Return the [x, y] coordinate for the center point of the cell that contains the specified text.  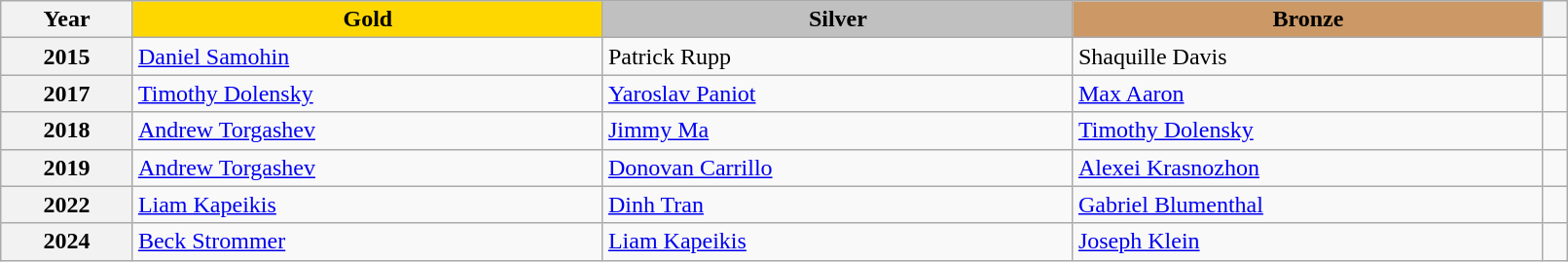
Max Aaron [1308, 94]
Bronze [1308, 19]
2018 [67, 131]
Year [67, 19]
2019 [67, 168]
2024 [67, 242]
Beck Strommer [368, 242]
2017 [67, 94]
Jimmy Ma [837, 131]
Shaquille Davis [1308, 56]
Dinh Tran [837, 205]
Daniel Samohin [368, 56]
2015 [67, 56]
2022 [67, 205]
Joseph Klein [1308, 242]
Yaroslav Paniot [837, 94]
Silver [837, 19]
Gabriel Blumenthal [1308, 205]
Patrick Rupp [837, 56]
Donovan Carrillo [837, 168]
Alexei Krasnozhon [1308, 168]
Gold [368, 19]
